Identify which cell holds the provided text, then report its [x, y] central coordinate. 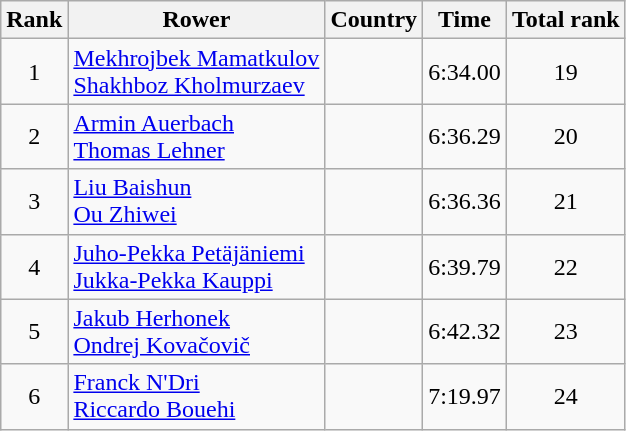
Liu BaishunOu Zhiwei [196, 202]
Franck N'DriRiccardo Bouehi [196, 396]
6:42.32 [465, 332]
Jakub HerhonekOndrej Kovačovič [196, 332]
6:34.00 [465, 72]
Total rank [566, 20]
Mekhrojbek MamatkulovShakhboz Kholmurzaev [196, 72]
5 [34, 332]
6:39.79 [465, 266]
Rank [34, 20]
23 [566, 332]
Rower [196, 20]
3 [34, 202]
6:36.29 [465, 136]
6 [34, 396]
2 [34, 136]
24 [566, 396]
Armin AuerbachThomas Lehner [196, 136]
4 [34, 266]
22 [566, 266]
7:19.97 [465, 396]
Time [465, 20]
20 [566, 136]
Juho-Pekka PetäjäniemiJukka-Pekka Kauppi [196, 266]
19 [566, 72]
1 [34, 72]
Country [374, 20]
21 [566, 202]
6:36.36 [465, 202]
